Detect which cell encompasses the target text, then output its (X, Y) center coordinate. 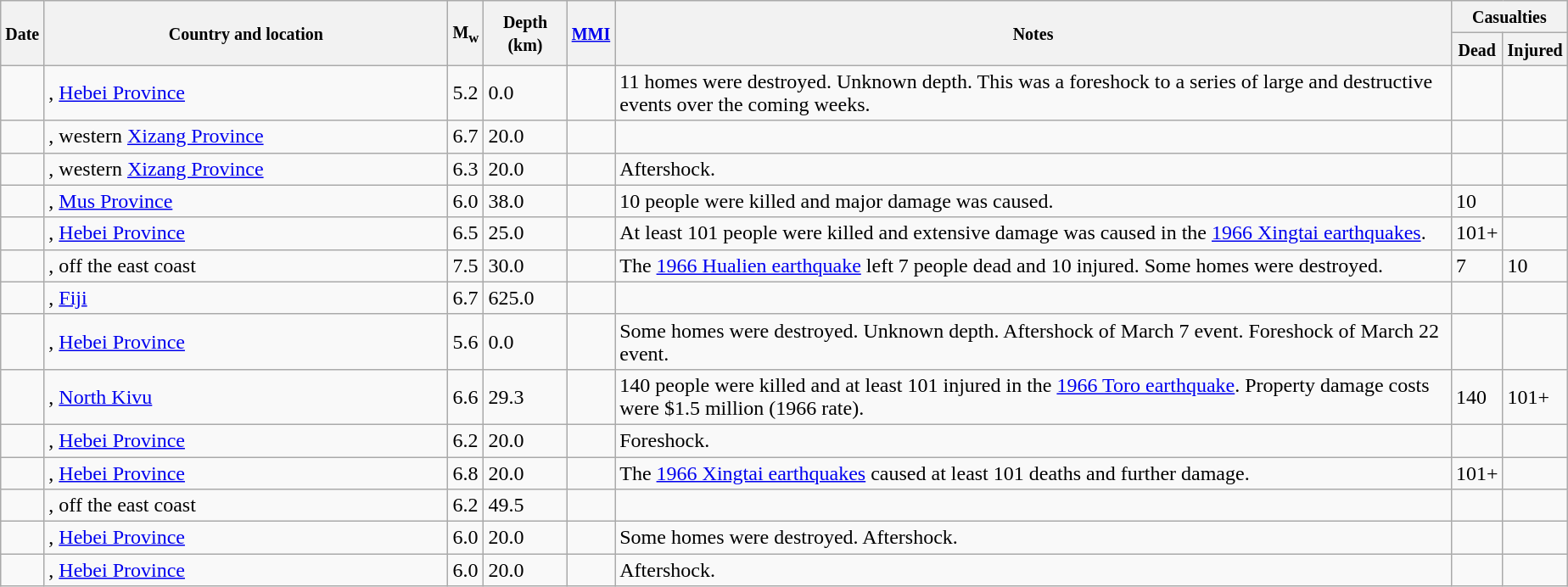
Dead (1476, 49)
, Mus Province (246, 201)
140 people were killed and at least 101 injured in the 1966 Toro earthquake. Property damage costs were $1.5 million (1966 rate). (1033, 397)
, North Kivu (246, 397)
, Fiji (246, 298)
11 homes were destroyed. Unknown depth. This was a foreshock to a series of large and destructive events over the coming weeks. (1033, 93)
The 1966 Hualien earthquake left 7 people dead and 10 injured. Some homes were destroyed. (1033, 266)
Foreshock. (1033, 440)
10 people were killed and major damage was caused. (1033, 201)
140 (1476, 397)
6.8 (466, 472)
6.3 (466, 169)
Mw (466, 33)
38.0 (525, 201)
625.0 (525, 298)
The 1966 Xingtai earthquakes caused at least 101 deaths and further damage. (1033, 472)
At least 101 people were killed and extensive damage was caused in the 1966 Xingtai earthquakes. (1033, 233)
Some homes were destroyed. Unknown depth. Aftershock of March 7 event. Foreshock of March 22 event. (1033, 341)
7 (1476, 266)
Casualties (1509, 17)
Injured (1535, 49)
25.0 (525, 233)
29.3 (525, 397)
Depth (km) (525, 33)
Notes (1033, 33)
7.5 (466, 266)
MMI (591, 33)
Some homes were destroyed. Aftershock. (1033, 538)
Date (22, 33)
5.2 (466, 93)
49.5 (525, 506)
5.6 (466, 341)
6.5 (466, 233)
Country and location (246, 33)
30.0 (525, 266)
6.6 (466, 397)
